Return the [x, y] coordinate for the center point of the cell that contains the specified text.  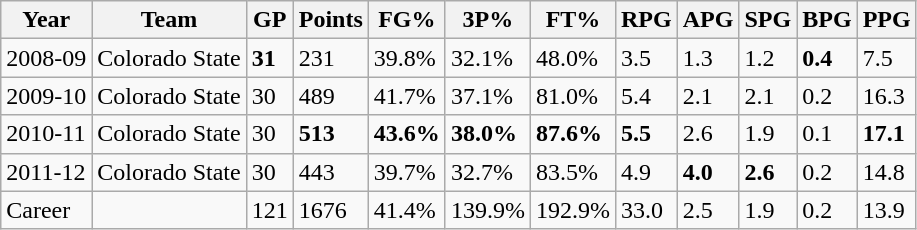
3.5 [646, 58]
BPG [827, 20]
41.7% [406, 96]
2008-09 [46, 58]
0.4 [827, 58]
7.5 [886, 58]
4.0 [708, 172]
39.8% [406, 58]
39.7% [406, 172]
RPG [646, 20]
32.1% [488, 58]
4.9 [646, 172]
1.2 [768, 58]
SPG [768, 20]
1676 [330, 210]
16.3 [886, 96]
32.7% [488, 172]
489 [330, 96]
443 [330, 172]
2011-12 [46, 172]
231 [330, 58]
0.1 [827, 134]
139.9% [488, 210]
APG [708, 20]
5.4 [646, 96]
48.0% [572, 58]
83.5% [572, 172]
13.9 [886, 210]
Points [330, 20]
GP [270, 20]
Team [169, 20]
1.3 [708, 58]
2009-10 [46, 96]
33.0 [646, 210]
37.1% [488, 96]
FG% [406, 20]
41.4% [406, 210]
FT% [572, 20]
192.9% [572, 210]
Year [46, 20]
31 [270, 58]
87.6% [572, 134]
5.5 [646, 134]
2.5 [708, 210]
17.1 [886, 134]
PPG [886, 20]
43.6% [406, 134]
121 [270, 210]
3P% [488, 20]
14.8 [886, 172]
513 [330, 134]
Career [46, 210]
38.0% [488, 134]
81.0% [572, 96]
2010-11 [46, 134]
